Pinpoint the cell where the given text exists, returning its (x, y) midpoint coordinate. 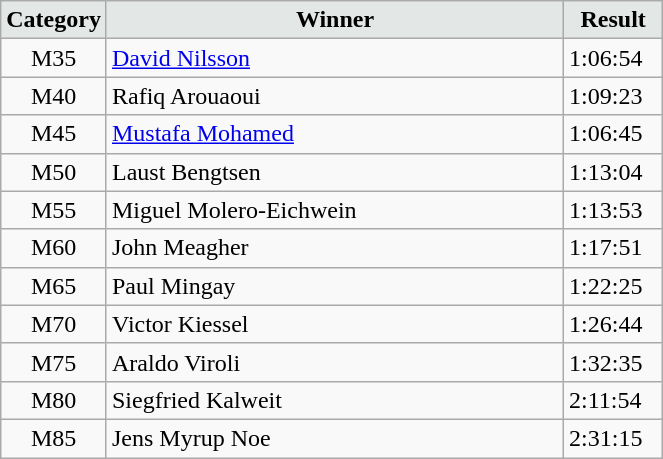
Jens Myrup Noe (334, 438)
1:17:51 (614, 248)
Victor Kiessel (334, 324)
1:26:44 (614, 324)
M65 (54, 286)
Siegfried Kalweit (334, 400)
M40 (54, 96)
John Meagher (334, 248)
1:06:45 (614, 134)
Miguel Molero-Eichwein (334, 210)
Mustafa Mohamed (334, 134)
M75 (54, 362)
1:09:23 (614, 96)
2:31:15 (614, 438)
David Nilsson (334, 58)
Rafiq Arouaoui (334, 96)
Result (614, 20)
1:13:04 (614, 172)
Winner (334, 20)
1:32:35 (614, 362)
M70 (54, 324)
M85 (54, 438)
1:06:54 (614, 58)
M60 (54, 248)
M55 (54, 210)
Araldo Viroli (334, 362)
Laust Bengtsen (334, 172)
M50 (54, 172)
M80 (54, 400)
Category (54, 20)
2:11:54 (614, 400)
1:13:53 (614, 210)
M45 (54, 134)
M35 (54, 58)
Paul Mingay (334, 286)
1:22:25 (614, 286)
